Return the (X, Y) coordinate for the center point of the cell that contains the specified text.  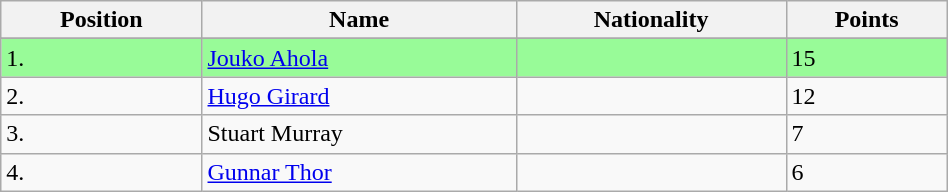
2. (102, 96)
1. (102, 58)
Hugo Girard (359, 96)
Jouko Ahola (359, 58)
Gunnar Thor (359, 172)
15 (866, 58)
7 (866, 134)
12 (866, 96)
Name (359, 20)
Points (866, 20)
6 (866, 172)
Stuart Murray (359, 134)
3. (102, 134)
4. (102, 172)
Position (102, 20)
Nationality (651, 20)
